Determine the (x, y) coordinate at the center of the cell enclosing the given text.  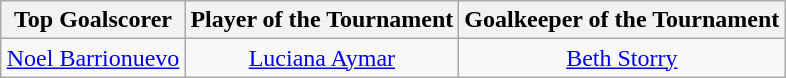
Goalkeeper of the Tournament (622, 20)
Beth Storry (622, 58)
Noel Barrionuevo (93, 58)
Top Goalscorer (93, 20)
Player of the Tournament (322, 20)
Luciana Aymar (322, 58)
